Find where the given text appears and provide that cell's center as [X, Y] coordinate. 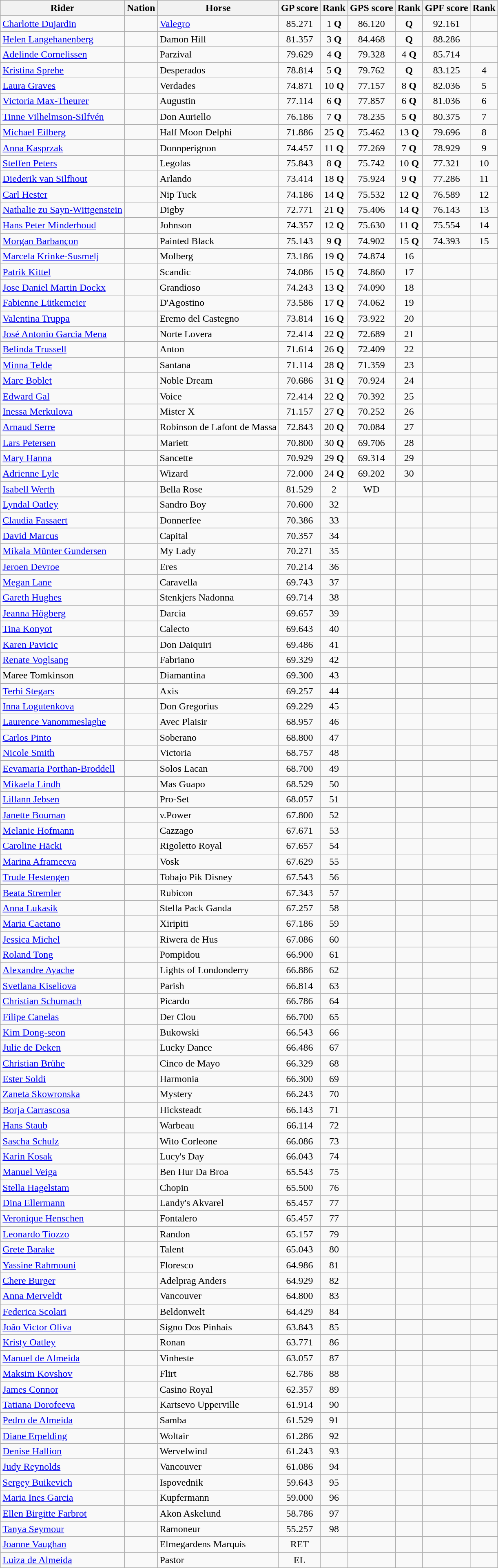
Sandro Boy [218, 505]
66.243 [300, 1094]
85 [334, 1327]
20 Q [334, 427]
Stenkjers Nadonna [218, 598]
47 [334, 738]
Veronique Henschen [63, 1219]
66.700 [300, 1017]
Fontalero [218, 1219]
61.529 [300, 1420]
Maria Caetano [63, 923]
Robinson de Lafont de Massa [218, 427]
43 [334, 675]
Manuel de Almeida [63, 1358]
Lucy's Day [218, 1156]
Noble Dream [218, 380]
53 [334, 830]
71.114 [300, 365]
97 [334, 1513]
Sancette [218, 458]
Pedro de Almeida [63, 1420]
61 [334, 955]
Talent [218, 1250]
Rubicon [218, 892]
69.643 [300, 629]
Isabell Werth [63, 489]
Avec Plaisir [218, 722]
Marcela Krinke-Susmelj [63, 256]
82 [334, 1281]
52 [334, 815]
59.000 [300, 1498]
66.786 [300, 1001]
74.186 [300, 194]
Megan Lane [63, 582]
Filipe Canelas [63, 1017]
70.392 [372, 396]
66.300 [300, 1079]
77.114 [300, 101]
Valentina Truppa [63, 318]
Donnperignon [218, 148]
Painted Black [218, 241]
Alexandre Ayache [63, 970]
Christian Schumach [63, 1001]
70 [334, 1094]
Hans Staub [63, 1125]
Eres [218, 567]
Darcia [218, 613]
66.486 [300, 1048]
61.914 [300, 1405]
Axis [218, 691]
69.202 [372, 474]
Julie de Deken [63, 1048]
Signo Dos Pinhais [218, 1327]
Melanie Hofmann [63, 830]
Der Clou [218, 1017]
65.157 [300, 1234]
23 [409, 365]
66.886 [300, 970]
Anna Lukasik [63, 908]
78.235 [372, 117]
Trude Hestengen [63, 877]
28 [409, 442]
Lyndal Oatley [63, 505]
66.543 [300, 1032]
Pro-Set [218, 799]
3 Q [334, 39]
68.757 [300, 753]
75.406 [372, 210]
68.529 [300, 784]
21 Q [334, 210]
Jeroen Devroe [63, 567]
67 [334, 1048]
Jeanna Högberg [63, 613]
74.243 [300, 287]
70.800 [300, 442]
30 Q [334, 442]
59.643 [300, 1482]
89 [334, 1389]
Marina Aframeeva [63, 861]
66.814 [300, 986]
65.543 [300, 1172]
Scandic [218, 272]
D'Agostino [218, 303]
85.714 [446, 55]
86 [334, 1343]
Beldonwelt [218, 1312]
Horse [218, 8]
Stella Pack Ganda [218, 908]
26 [409, 411]
67.086 [300, 939]
21 [409, 334]
Ronan [218, 1343]
19 [409, 303]
57 [334, 892]
70.214 [300, 567]
Don Daiquiri [218, 644]
GP score [300, 8]
93 [334, 1451]
66.114 [300, 1125]
70.924 [372, 380]
RET [300, 1544]
39 [334, 613]
36 [334, 567]
Steffen Peters [63, 163]
68 [334, 1063]
68.700 [300, 769]
Kim Dong-seon [63, 1032]
1 Q [334, 24]
Karin Kosak [63, 1156]
Ester Soldi [63, 1079]
83 [334, 1296]
69.486 [300, 644]
Arlando [218, 179]
74 [334, 1156]
69.743 [300, 582]
65.500 [300, 1188]
98 [334, 1529]
Anton [218, 349]
81.036 [446, 101]
27 [409, 427]
Mystery [218, 1094]
80 [334, 1250]
22 [409, 349]
Edward Gal [63, 396]
76.186 [300, 117]
Yassine Rahmouni [63, 1265]
9 [484, 148]
79.696 [446, 132]
61.243 [300, 1451]
Wizard [218, 474]
65 [334, 1017]
94 [334, 1467]
69 [334, 1079]
68.057 [300, 799]
Mister X [218, 411]
58.786 [300, 1513]
Marc Boblet [63, 380]
70.357 [300, 536]
Half Moon Delphi [218, 132]
63 [334, 986]
Denise Hallion [63, 1451]
Parish [218, 986]
74.902 [372, 241]
Ben Hur Da Broa [218, 1172]
78.814 [300, 70]
69.329 [300, 660]
63.843 [300, 1327]
84.468 [372, 39]
30 [409, 474]
Renate Voglsang [63, 660]
Bella Rose [218, 489]
Elmegardens Marquis [218, 1544]
Christian Brühe [63, 1063]
11 [484, 179]
31 Q [334, 380]
Leonardo Tiozzo [63, 1234]
72.409 [372, 349]
My Lady [218, 551]
Adrienne Lyle [63, 474]
64 [334, 1001]
75.143 [300, 241]
75.554 [446, 225]
Caroline Häcki [63, 846]
71 [334, 1110]
71.359 [372, 365]
79.328 [372, 55]
Valegro [218, 24]
EL [300, 1560]
Helen Langehanenberg [63, 39]
Vinheste [218, 1358]
74.860 [372, 272]
61.086 [300, 1467]
Calecto [218, 629]
69.714 [300, 598]
GPS score [372, 8]
15 [484, 241]
Samba [218, 1420]
Claudia Fassaert [63, 520]
38 [334, 598]
Mikala Münter Gundersen [63, 551]
33 [334, 520]
Wito Corleone [218, 1141]
Jose Daniel Martin Dockx [63, 287]
Zaneta Skowronska [63, 1094]
20 [409, 318]
Belinda Trussell [63, 349]
Casino Royal [218, 1389]
Kupfermann [218, 1498]
Cinco de Mayo [218, 1063]
70.252 [372, 411]
Vosk [218, 861]
Jessica Michel [63, 939]
Borja Carrascosa [63, 1110]
12 [484, 194]
Norte Lovera [218, 334]
35 [334, 551]
Maksim Kovshov [63, 1374]
GPF score [446, 8]
Federica Scolari [63, 1312]
41 [334, 644]
Damon Hill [218, 39]
Roland Tong [63, 955]
13 [484, 210]
Svetlana Kiseliova [63, 986]
Grandioso [218, 287]
Akon Askelund [218, 1513]
Patrik Kittel [63, 272]
Sascha Schulz [63, 1141]
66.086 [300, 1141]
Arnaud Serre [63, 427]
77.286 [446, 179]
Charlotte Dujardin [63, 24]
Soberano [218, 738]
61.286 [300, 1435]
Nathalie zu Sayn-Wittgenstein [63, 210]
Tinne Vilhelmson-Silfvén [63, 117]
67.671 [300, 830]
73.814 [300, 318]
Inna Logutenkova [63, 707]
Victoria Max-Theurer [63, 101]
70.271 [300, 551]
8 [484, 132]
74.090 [372, 287]
Tanya Seymour [63, 1529]
Caravella [218, 582]
Kristy Oatley [63, 1343]
29 [409, 458]
Voice [218, 396]
69.706 [372, 442]
Rigoletto Royal [218, 846]
Ispovednik [218, 1482]
Anna Kasprzak [63, 148]
83.125 [446, 70]
Tatiana Dorofeeva [63, 1405]
2 [334, 489]
5 [484, 86]
62 [334, 970]
25 [409, 396]
45 [334, 707]
76.589 [446, 194]
75.630 [372, 225]
Xiripiti [218, 923]
Picardo [218, 1001]
66 [334, 1032]
Joanne Vaughan [63, 1544]
58 [334, 908]
65.043 [300, 1250]
69.314 [372, 458]
90 [334, 1405]
66.043 [300, 1156]
77.857 [372, 101]
Diane Erpelding [63, 1435]
Johnson [218, 225]
Diamantina [218, 675]
Janette Bouman [63, 815]
91 [334, 1420]
88.286 [446, 39]
Cazzago [218, 830]
67.257 [300, 908]
62.357 [300, 1389]
Judy Reynolds [63, 1467]
24 Q [334, 474]
64.986 [300, 1265]
Wervelwind [218, 1451]
Floresco [218, 1265]
Lucky Dance [218, 1048]
Don Gregorius [218, 707]
Kartsevo Upperville [218, 1405]
Donnerfee [218, 520]
71.157 [300, 411]
84 [334, 1312]
77.321 [446, 163]
Solos Lacan [218, 769]
92 [334, 1435]
Chopin [218, 1188]
4 [484, 70]
17 Q [334, 303]
50 [334, 784]
Mas Guapo [218, 784]
Sergey Buikevich [63, 1482]
Laurence Vanommeslaghe [63, 722]
55.257 [300, 1529]
37 [334, 582]
Riwera de Hus [218, 939]
José Antonio Garcia Mena [63, 334]
29 Q [334, 458]
James Connor [63, 1389]
54 [334, 846]
Morgan Barbançon [63, 241]
Chere Burger [63, 1281]
69.229 [300, 707]
Rider [63, 8]
32 [334, 505]
72.771 [300, 210]
70.686 [300, 380]
71.886 [300, 132]
62.786 [300, 1374]
Digby [218, 210]
66.143 [300, 1110]
87 [334, 1358]
Minna Telde [63, 365]
19 Q [334, 256]
18 [409, 287]
77.157 [372, 86]
Augustin [218, 101]
74.871 [300, 86]
João Victor Oliva [63, 1327]
49 [334, 769]
Santana [218, 365]
96 [334, 1498]
63.771 [300, 1343]
Maree Tomkinson [63, 675]
95 [334, 1482]
Woltair [218, 1435]
67.800 [300, 815]
24 [409, 380]
Michael Eilberg [63, 132]
6 [484, 101]
v.Power [218, 815]
69.657 [300, 613]
55 [334, 861]
70.929 [300, 458]
74.457 [300, 148]
81 [334, 1265]
76 [334, 1188]
Manuel Veiga [63, 1172]
71.614 [300, 349]
60 [334, 939]
Gareth Hughes [63, 598]
Warbeau [218, 1125]
64.429 [300, 1312]
68.800 [300, 738]
69.257 [300, 691]
75.532 [372, 194]
14 [484, 225]
Ramoneur [218, 1529]
Lillann Jebsen [63, 799]
72.000 [300, 474]
86.120 [372, 24]
Diederik van Silfhout [63, 179]
56 [334, 877]
67.629 [300, 861]
28 Q [334, 365]
74.393 [446, 241]
74.874 [372, 256]
73 [334, 1141]
Karen Pavicic [63, 644]
74.062 [372, 303]
66.329 [300, 1063]
Anna Merveldt [63, 1296]
82.036 [446, 86]
67.186 [300, 923]
Nip Tuck [218, 194]
Mary Hanna [63, 458]
Eremo del Castegno [218, 318]
David Marcus [63, 536]
72 [334, 1125]
73.922 [372, 318]
75.462 [372, 132]
73.414 [300, 179]
67.543 [300, 877]
Parzival [218, 55]
Tobajo Pik Disney [218, 877]
7 [484, 117]
74.086 [300, 272]
78.929 [446, 148]
64.800 [300, 1296]
16 [409, 256]
Fabriano [218, 660]
79 [334, 1234]
76.143 [446, 210]
48 [334, 753]
69.300 [300, 675]
81.529 [300, 489]
26 Q [334, 349]
72.843 [300, 427]
Grete Barake [63, 1250]
40 [334, 629]
59 [334, 923]
Kristina Sprehe [63, 70]
Pastor [218, 1560]
Beata Stremler [63, 892]
75.843 [300, 163]
75 [334, 1172]
Luiza de Almeida [63, 1560]
Adelinde Cornelissen [63, 55]
66.900 [300, 955]
72.689 [372, 334]
42 [334, 660]
79.629 [300, 55]
75.924 [372, 179]
Mariett [218, 442]
64.929 [300, 1281]
Nicole Smith [63, 753]
Nation [141, 8]
Laura Graves [63, 86]
Maria Ines Garcia [63, 1498]
79.762 [372, 70]
17 [409, 272]
Adelprag Anders [218, 1281]
Randon [218, 1234]
Carlos Pinto [63, 738]
Carl Hester [63, 194]
25 Q [334, 132]
Tina Konyot [63, 629]
77.269 [372, 148]
44 [334, 691]
75.742 [372, 163]
51 [334, 799]
80.375 [446, 117]
92.161 [446, 24]
18 Q [334, 179]
73.186 [300, 256]
Fabienne Lütkemeier [63, 303]
70.084 [372, 427]
WD [372, 489]
Capital [218, 536]
46 [334, 722]
Pompidou [218, 955]
Dina Ellermann [63, 1203]
Eevamaria Porthan-Broddell [63, 769]
Harmonia [218, 1079]
70.600 [300, 505]
27 Q [334, 411]
Bukowski [218, 1032]
Legolas [218, 163]
70.386 [300, 520]
73.586 [300, 303]
67.657 [300, 846]
67.343 [300, 892]
81.357 [300, 39]
Flirt [218, 1374]
85.271 [300, 24]
Hans Peter Minderhoud [63, 225]
88 [334, 1374]
Terhi Stegars [63, 691]
Mikaela Lindh [63, 784]
Landy's Akvarel [218, 1203]
Hicksteadt [218, 1110]
Lights of Londonderry [218, 970]
74.357 [300, 225]
Don Auriello [218, 117]
10 [484, 163]
Desperados [218, 70]
Verdades [218, 86]
Lars Petersen [63, 442]
Inessa Merkulova [63, 411]
Victoria [218, 753]
34 [334, 536]
16 Q [334, 318]
68.957 [300, 722]
Molberg [218, 256]
Ellen Birgitte Farbrot [63, 1513]
63.057 [300, 1358]
Stella Hagelstam [63, 1188]
